From the cell containing the given text, extract its center point as (X, Y) coordinate. 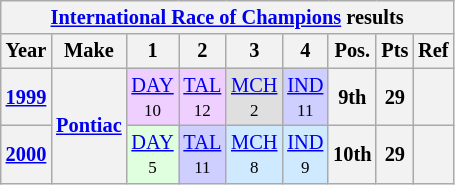
10th (352, 154)
IND9 (305, 154)
Pos. (352, 51)
DAY5 (153, 154)
Make (88, 51)
TAL12 (202, 97)
4 (305, 51)
Pontiac (88, 126)
2 (202, 51)
9th (352, 97)
IND11 (305, 97)
International Race of Champions results (228, 17)
2000 (26, 154)
TAL11 (202, 154)
1 (153, 51)
1999 (26, 97)
MCH2 (254, 97)
Ref (433, 51)
DAY10 (153, 97)
Pts (394, 51)
MCH8 (254, 154)
3 (254, 51)
Year (26, 51)
